For the text-containing cell, return its midpoint in [x, y] coordinate format. 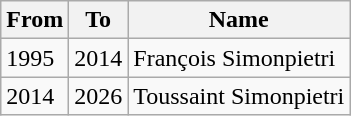
2026 [98, 96]
François Simonpietri [239, 58]
To [98, 20]
1995 [35, 58]
Name [239, 20]
From [35, 20]
Toussaint Simonpietri [239, 96]
